Output the (x, y) coordinate of the center of the cell containing the given text.  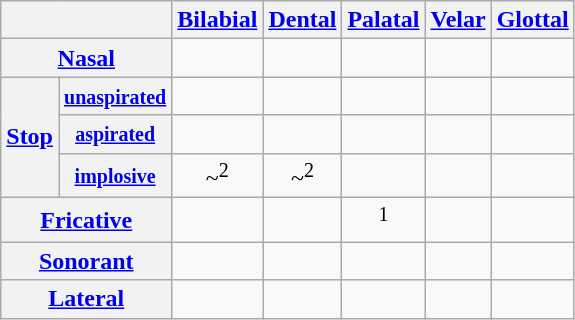
Stop (30, 138)
Sonorant (86, 261)
Glottal (532, 20)
Velar (458, 20)
Palatal (384, 20)
aspirated (114, 134)
Bilabial (218, 20)
Lateral (86, 299)
implosive (114, 176)
unaspirated (114, 96)
Fricative (86, 220)
Nasal (86, 58)
Dental (302, 20)
1 (384, 220)
